For the text-containing cell, return its midpoint in (x, y) coordinate format. 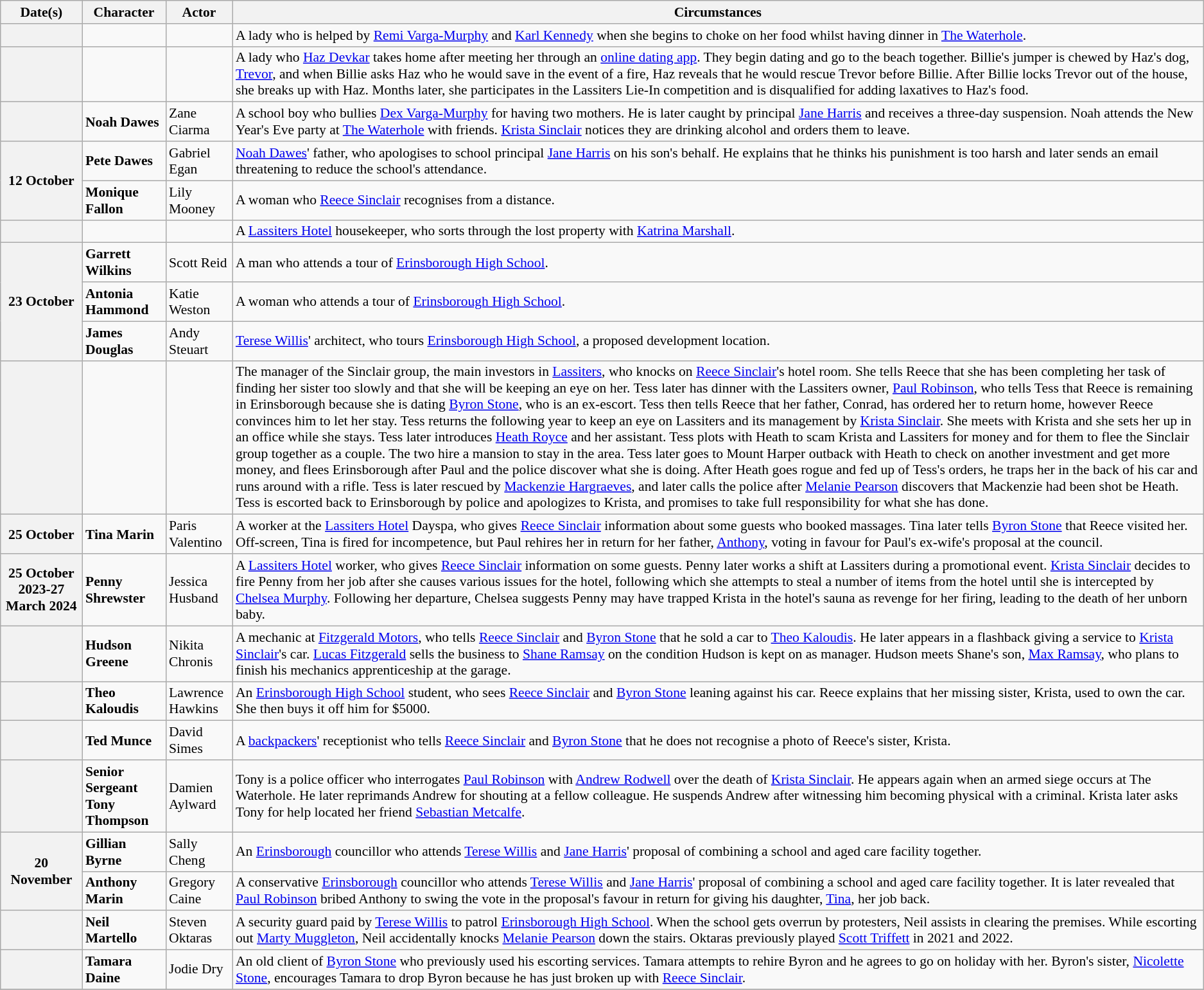
25 October 2023-27 March 2024 (41, 590)
Jessica Husband (199, 590)
Monique Fallon (124, 200)
Tamara Daine (124, 970)
Sally Cheng (199, 852)
Neil Martello (124, 930)
Scott Reid (199, 262)
A woman who Reece Sinclair recognises from a distance. (718, 200)
Hudson Greene (124, 654)
Circumstances (718, 12)
A backpackers' receptionist who tells Reece Sinclair and Byron Stone that he does not recognise a photo of Reece's sister, Krista. (718, 740)
Actor (199, 12)
Antonia Hammond (124, 302)
David Simes (199, 740)
Andy Steuart (199, 340)
A woman who attends a tour of Erinsborough High School. (718, 302)
Gillian Byrne (124, 852)
An Erinsborough councillor who attends Terese Willis and Jane Harris' proposal of combining a school and aged care facility together. (718, 852)
Jodie Dry (199, 970)
Noah Dawes (124, 122)
Ted Munce (124, 740)
Character (124, 12)
Gregory Caine (199, 890)
Theo Kaloudis (124, 702)
Penny Shrewster (124, 590)
Garrett Wilkins (124, 262)
Katie Weston (199, 302)
Paris Valentino (199, 535)
Damien Aylward (199, 796)
12 October (41, 181)
Terese Willis' architect, who tours Erinsborough High School, a proposed development location. (718, 340)
Tina Marin (124, 535)
Pete Dawes (124, 161)
Lawrence Hawkins (199, 702)
James Douglas (124, 340)
A Lassiters Hotel housekeeper, who sorts through the lost property with Katrina Marshall. (718, 231)
A man who attends a tour of Erinsborough High School. (718, 262)
Senior Sergeant Tony Thompson (124, 796)
Nikita Chronis (199, 654)
20 November (41, 871)
Steven Oktaras (199, 930)
25 October (41, 535)
A lady who is helped by Remi Varga-Murphy and Karl Kennedy when she begins to choke on her food whilst having dinner in The Waterhole. (718, 35)
Lily Mooney (199, 200)
Date(s) (41, 12)
Gabriel Egan (199, 161)
23 October (41, 302)
Zane Ciarma (199, 122)
Anthony Marin (124, 890)
